Return [x, y] of the center of cell containing provided text 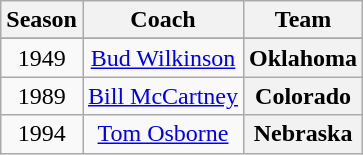
Team [304, 20]
Colorado [304, 96]
Nebraska [304, 134]
1949 [42, 58]
1994 [42, 134]
Tom Osborne [162, 134]
1989 [42, 96]
Oklahoma [304, 58]
Coach [162, 20]
Bud Wilkinson [162, 58]
Bill McCartney [162, 96]
Season [42, 20]
